Find where the given text appears and provide that cell's center as (X, Y) coordinate. 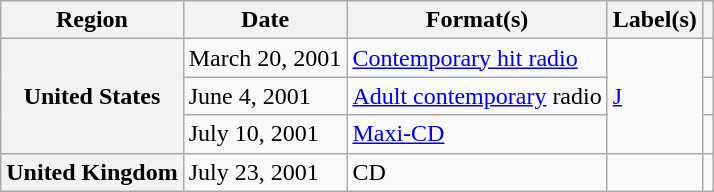
Adult contemporary radio (477, 96)
United States (92, 96)
CD (477, 172)
United Kingdom (92, 172)
Format(s) (477, 20)
Maxi-CD (477, 134)
June 4, 2001 (265, 96)
July 23, 2001 (265, 172)
Date (265, 20)
Region (92, 20)
Contemporary hit radio (477, 58)
March 20, 2001 (265, 58)
July 10, 2001 (265, 134)
J (654, 96)
Label(s) (654, 20)
